Provide the (X, Y) coordinate of the cell's center where the given text is located.  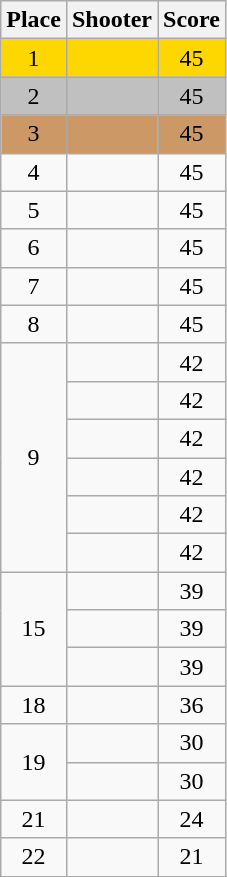
4 (34, 172)
36 (192, 705)
18 (34, 705)
15 (34, 629)
Score (192, 20)
9 (34, 457)
6 (34, 248)
1 (34, 58)
5 (34, 210)
24 (192, 819)
19 (34, 762)
Shooter (112, 20)
8 (34, 324)
3 (34, 134)
Place (34, 20)
7 (34, 286)
22 (34, 857)
2 (34, 96)
